Pinpoint the cell where the given text exists, returning its [X, Y] midpoint coordinate. 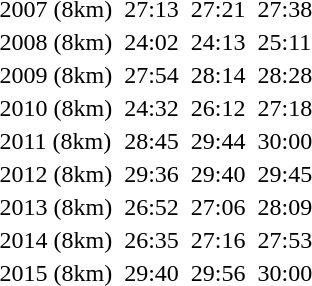
29:36 [152, 174]
27:54 [152, 75]
24:02 [152, 42]
27:16 [218, 240]
26:12 [218, 108]
27:06 [218, 207]
24:32 [152, 108]
24:13 [218, 42]
28:14 [218, 75]
29:44 [218, 141]
29:40 [218, 174]
28:45 [152, 141]
26:35 [152, 240]
26:52 [152, 207]
